Extract the [X, Y] coordinate from the center of the cell holding the provided text.  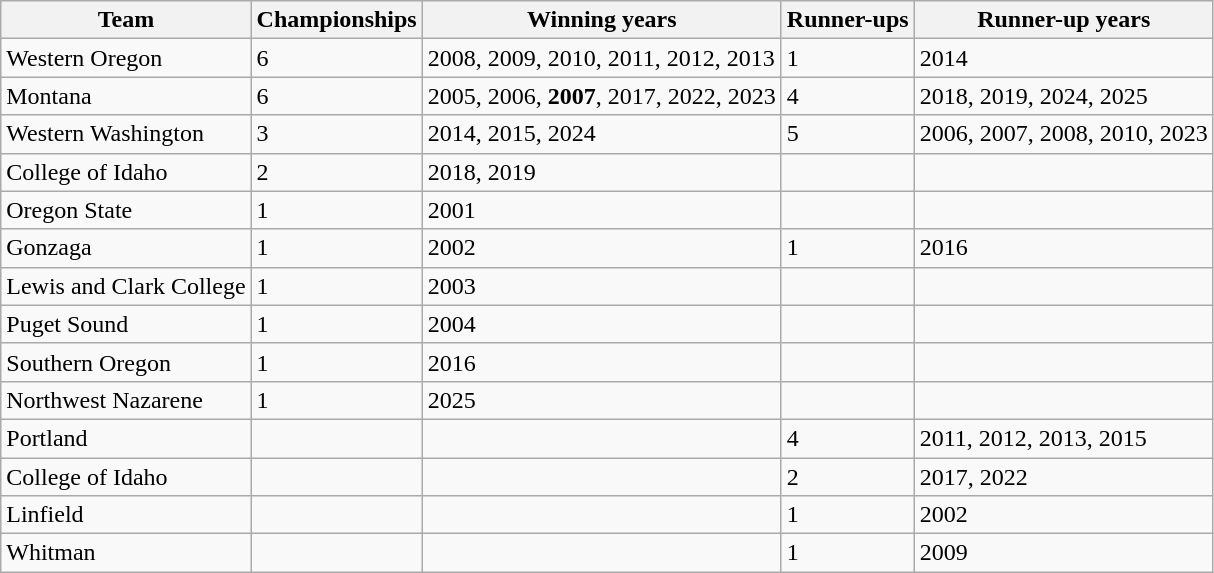
Whitman [126, 553]
Runner-up years [1064, 20]
Portland [126, 438]
Team [126, 20]
Championships [336, 20]
5 [848, 134]
Puget Sound [126, 324]
Gonzaga [126, 248]
Northwest Nazarene [126, 400]
2003 [602, 286]
Runner-ups [848, 20]
2014 [1064, 58]
Montana [126, 96]
2018, 2019 [602, 172]
2005, 2006, 2007, 2017, 2022, 2023 [602, 96]
Western Washington [126, 134]
2004 [602, 324]
2025 [602, 400]
2008, 2009, 2010, 2011, 2012, 2013 [602, 58]
2018, 2019, 2024, 2025 [1064, 96]
Linfield [126, 515]
2017, 2022 [1064, 477]
2009 [1064, 553]
2001 [602, 210]
Southern Oregon [126, 362]
3 [336, 134]
2006, 2007, 2008, 2010, 2023 [1064, 134]
Oregon State [126, 210]
2011, 2012, 2013, 2015 [1064, 438]
Lewis and Clark College [126, 286]
Winning years [602, 20]
2014, 2015, 2024 [602, 134]
Western Oregon [126, 58]
